Find where the given text appears and provide that cell's center as [X, Y] coordinate. 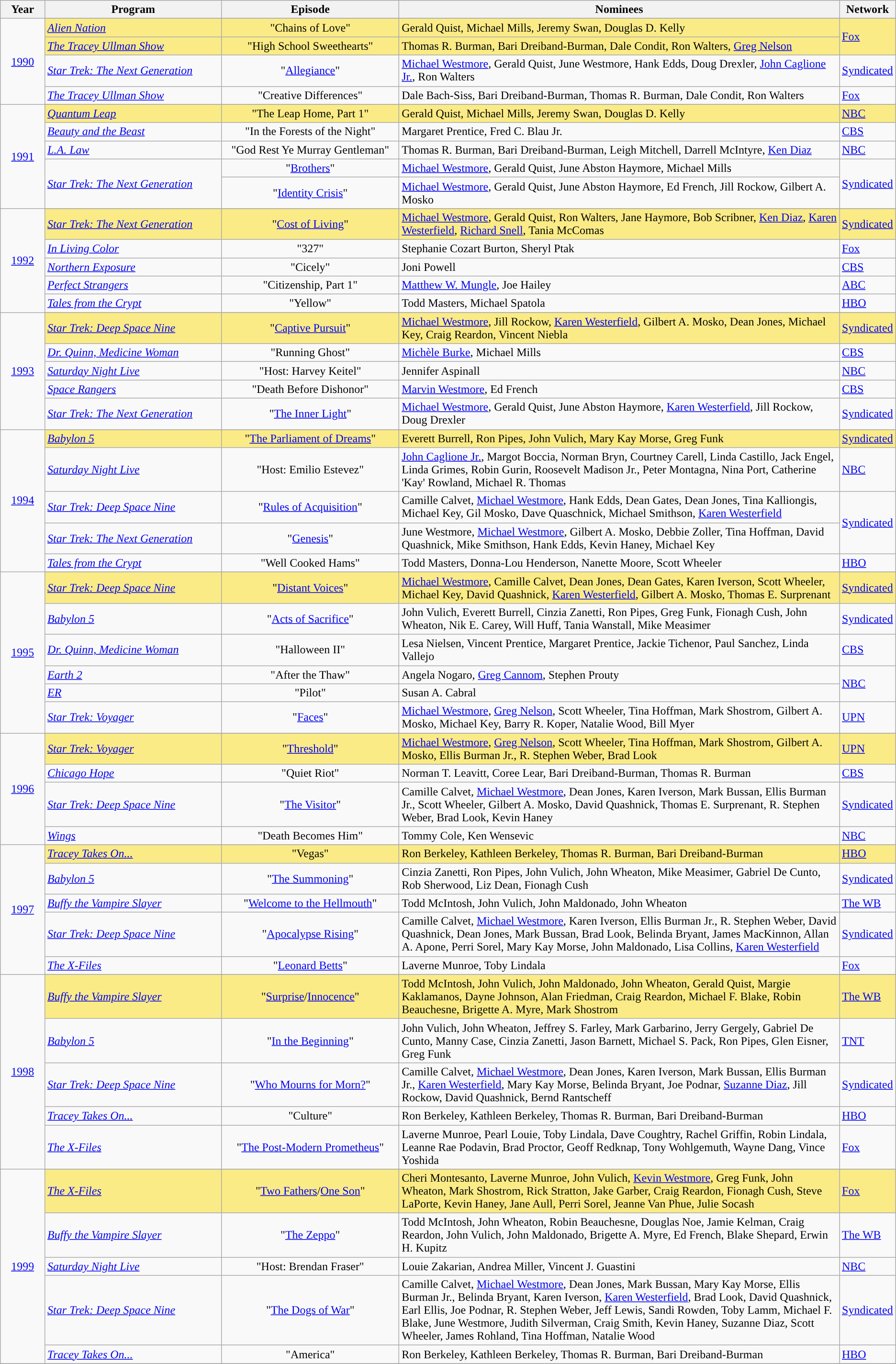
Year [23, 10]
Michael Westmore, Gerald Quist, Ron Walters, Jane Haymore, Bob Scribner, Ken Diaz, Karen Westerfield, Richard Snell, Tania McComas [619, 224]
Earth 2 [133, 674]
1999 [23, 1266]
"327" [310, 248]
"The Zeppo" [310, 1235]
Chicago Hope [133, 773]
"Halloween II" [310, 650]
"Acts of Sacrifice" [310, 618]
1990 [23, 61]
Joni Powell [619, 267]
June Westmore, Michael Westmore, Gilbert A. Mosko, Debbie Zoller, Tina Hoffman, David Quashnick, Mike Smithson, Hank Edds, Kevin Haney, Michael Key [619, 538]
"Apocalypse Rising" [310, 934]
ABC [868, 285]
Network [868, 10]
Lesa Nielsen, Vincent Prentice, Margaret Prentice, Jackie Tichenor, Paul Sanchez, Linda Vallejo [619, 650]
TNT [868, 1040]
"High School Sweethearts" [310, 46]
L.A. Law [133, 150]
Northern Exposure [133, 267]
"Identity Crisis" [310, 192]
"Faces" [310, 718]
"Allegiance" [310, 71]
Alien Nation [133, 28]
Quantum Leap [133, 113]
Matthew W. Mungle, Joe Hailey [619, 285]
"Genesis" [310, 538]
Dale Bach-Siss, Bari Dreiband-Burman, Thomas R. Burman, Dale Condit, Ron Walters [619, 95]
"Chains of Love" [310, 28]
"Who Mourns for Morn?" [310, 1084]
Jennifer Aspinall [619, 371]
Michael Westmore, Gerald Quist, June Westmore, Hank Edds, Doug Drexler, John Caglione Jr., Ron Walters [619, 71]
Tommy Cole, Ken Wensevic [619, 836]
"Rules of Acquisition" [310, 507]
"Surprise/Innocence" [310, 996]
"Pilot" [310, 693]
"Cicely" [310, 267]
"Distant Voices" [310, 588]
Perfect Strangers [133, 285]
"Host: Harvey Keitel" [310, 371]
1998 [23, 1072]
In Living Color [133, 248]
"Cost of Living" [310, 224]
Episode [310, 10]
Todd McIntosh, John Vulich, John Maldonado, John Wheaton [619, 903]
Nominees [619, 10]
1994 [23, 501]
Margaret Prentice, Fred C. Blau Jr. [619, 132]
Michael Westmore, Gerald Quist, June Abston Haymore, Michael Mills [619, 168]
Thomas R. Burman, Bari Dreiband-Burman, Dale Condit, Ron Walters, Greg Nelson [619, 46]
"The Post-Modern Prometheus" [310, 1147]
"Creative Differences" [310, 95]
"Quiet Riot" [310, 773]
"In the Beginning" [310, 1040]
1995 [23, 652]
Michèle Burke, Michael Mills [619, 353]
"After the Thaw" [310, 674]
"Vegas" [310, 854]
"America" [310, 1354]
Space Rangers [133, 389]
"In the Forests of the Night" [310, 132]
"The Visitor" [310, 805]
"Culture" [310, 1116]
"Yellow" [310, 303]
1991 [23, 156]
Thomas R. Burman, Bari Dreiband-Burman, Leigh Mitchell, Darrell McIntyre, Ken Diaz [619, 150]
"The Dogs of War" [310, 1310]
"Death Before Dishonor" [310, 389]
"Host: Emilio Estevez" [310, 470]
"Leonard Betts" [310, 965]
Cinzia Zanetti, Ron Pipes, John Vulich, John Wheaton, Mike Measimer, Gabriel De Cunto, Rob Sherwood, Liz Dean, Fionagh Cush [619, 879]
"Two Fathers/One Son" [310, 1191]
"Running Ghost" [310, 353]
"The Leap Home, Part 1" [310, 113]
Wings [133, 836]
Michael Westmore, Greg Nelson, Scott Wheeler, Tina Hoffman, Mark Shostrom, Gilbert A. Mosko, Ellis Burman Jr., R. Stephen Weber, Brad Look [619, 749]
ER [133, 693]
Everett Burrell, Ron Pipes, John Vulich, Mary Kay Morse, Greg Funk [619, 438]
Todd Masters, Donna-Lou Henderson, Nanette Moore, Scott Wheeler [619, 563]
Louie Zakarian, Andrea Miller, Vincent J. Guastini [619, 1266]
1992 [23, 260]
Michael Westmore, Jill Rockow, Karen Westerfield, Gilbert A. Mosko, Dean Jones, Michael Key, Craig Reardon, Vincent Niebla [619, 328]
Michael Westmore, Greg Nelson, Scott Wheeler, Tina Hoffman, Mark Shostrom, Gilbert A. Mosko, Michael Key, Barry R. Koper, Natalie Wood, Bill Myer [619, 718]
"The Summoning" [310, 879]
"Brothers" [310, 168]
"God Rest Ye Murray Gentleman" [310, 150]
Program [133, 10]
"Threshold" [310, 749]
1993 [23, 371]
"Host: Brendan Fraser" [310, 1266]
1996 [23, 789]
Michael Westmore, Gerald Quist, June Abston Haymore, Ed French, Jill Rockow, Gilbert A. Mosko [619, 192]
"Death Becomes Him" [310, 836]
Michael Westmore, Gerald Quist, June Abston Haymore, Karen Westerfield, Jill Rockow, Doug Drexler [619, 414]
Laverne Munroe, Toby Lindala [619, 965]
Beauty and the Beast [133, 132]
Marvin Westmore, Ed French [619, 389]
Susan A. Cabral [619, 693]
1997 [23, 909]
Angela Nogaro, Greg Cannom, Stephen Prouty [619, 674]
Todd Masters, Michael Spatola [619, 303]
Stephanie Cozart Burton, Sheryl Ptak [619, 248]
"The Parliament of Dreams" [310, 438]
Norman T. Leavitt, Coree Lear, Bari Dreiband-Burman, Thomas R. Burman [619, 773]
"Well Cooked Hams" [310, 563]
"Citizenship, Part 1" [310, 285]
"Captive Pursuit" [310, 328]
"Welcome to the Hellmouth" [310, 903]
"The Inner Light" [310, 414]
